Scan for the cell matching the given text and deliver its [x, y] coordinate at center. 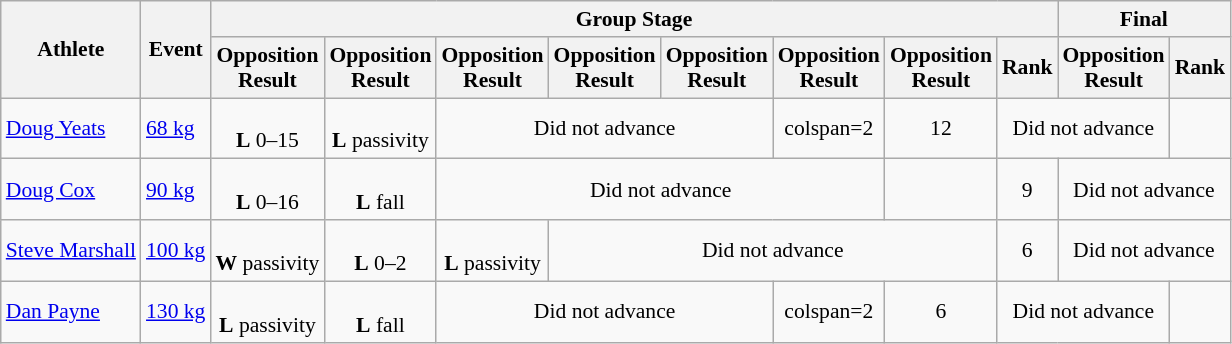
9 [1028, 190]
12 [941, 128]
Athlete [71, 50]
L 0–15 [267, 128]
90 kg [176, 190]
L 0–2 [380, 250]
Doug Cox [71, 190]
Final [1144, 19]
Doug Yeats [71, 128]
Event [176, 50]
100 kg [176, 250]
W passivity [267, 250]
130 kg [176, 312]
Group Stage [634, 19]
Dan Payne [71, 312]
L 0–16 [267, 190]
Steve Marshall [71, 250]
68 kg [176, 128]
